Return the (X, Y) coordinate for the center point of the cell that contains the specified text.  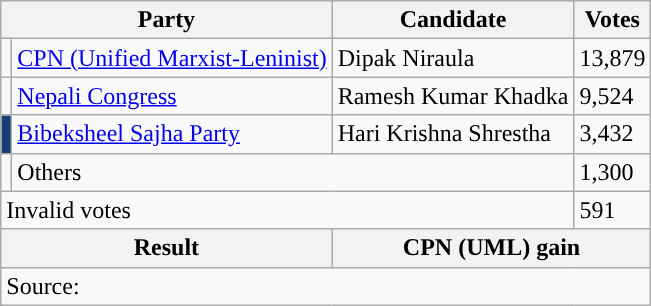
Bibeksheel Sajha Party (172, 134)
Hari Krishna Shrestha (453, 134)
Others (293, 172)
CPN (UML) gain (492, 248)
CPN (Unified Marxist-Leninist) (172, 58)
Votes (612, 20)
Ramesh Kumar Khadka (453, 96)
9,524 (612, 96)
Invalid votes (288, 210)
1,300 (612, 172)
Nepali Congress (172, 96)
Result (166, 248)
591 (612, 210)
13,879 (612, 58)
Candidate (453, 20)
Dipak Niraula (453, 58)
Source: (326, 286)
3,432 (612, 134)
Party (166, 20)
